Search for the cell housing the specified text and yield its (x, y) center coordinate. 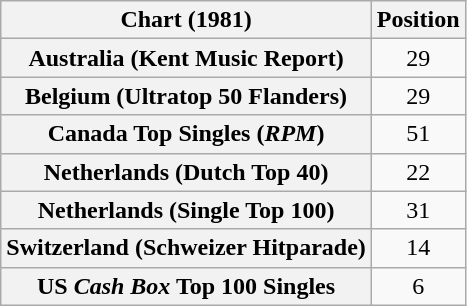
Netherlands (Single Top 100) (186, 210)
Chart (1981) (186, 20)
31 (418, 210)
22 (418, 172)
Switzerland (Schweizer Hitparade) (186, 248)
Canada Top Singles (RPM) (186, 134)
Australia (Kent Music Report) (186, 58)
US Cash Box Top 100 Singles (186, 286)
51 (418, 134)
6 (418, 286)
14 (418, 248)
Position (418, 20)
Netherlands (Dutch Top 40) (186, 172)
Belgium (Ultratop 50 Flanders) (186, 96)
